Capture the cell that displays the provided text and extract its [X, Y] central coordinate. 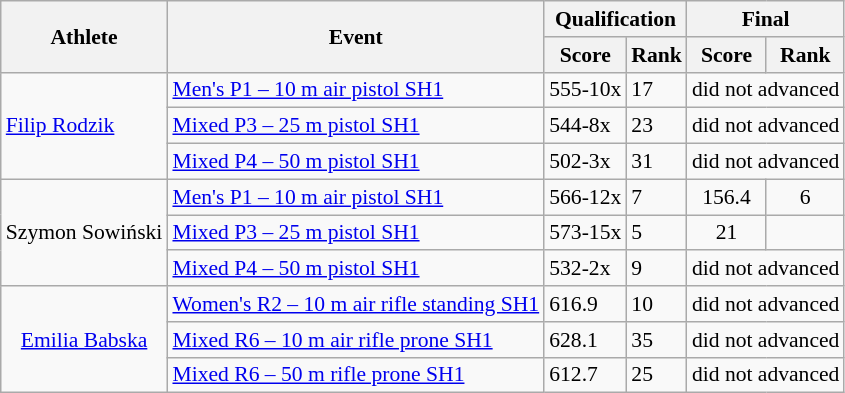
31 [656, 162]
21 [726, 233]
Final [766, 19]
566-12x [585, 197]
17 [656, 90]
9 [656, 269]
Qualification [616, 19]
502-3x [585, 162]
23 [656, 126]
612.7 [585, 375]
555-10x [585, 90]
6 [805, 197]
Mixed R6 – 50 m rifle prone SH1 [356, 375]
532-2x [585, 269]
156.4 [726, 197]
25 [656, 375]
628.1 [585, 340]
Emilia Babska [84, 340]
7 [656, 197]
Athlete [84, 36]
616.9 [585, 304]
Event [356, 36]
5 [656, 233]
Filip Rodzik [84, 126]
35 [656, 340]
573-15x [585, 233]
10 [656, 304]
Mixed R6 – 10 m air rifle prone SH1 [356, 340]
Szymon Sowiński [84, 232]
Women's R2 – 10 m air rifle standing SH1 [356, 304]
544-8x [585, 126]
